For the text-containing cell, return its midpoint in (X, Y) coordinate format. 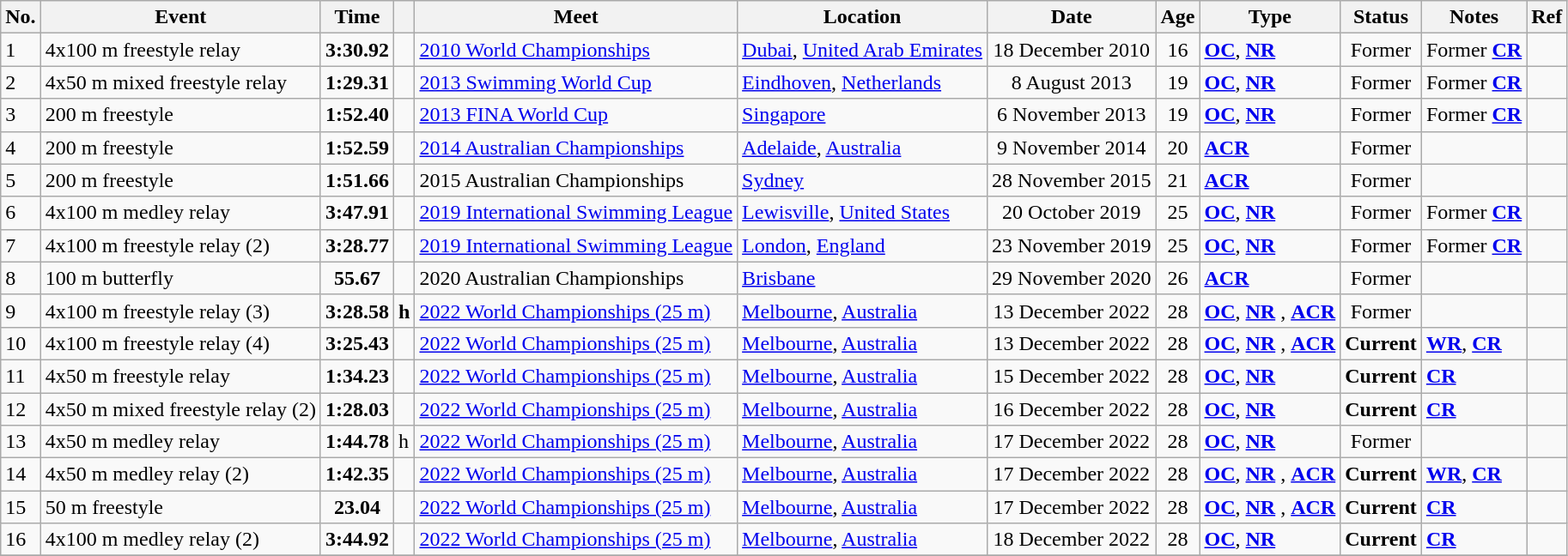
3:44.92 (357, 540)
Eindhoven, Netherlands (862, 82)
23.04 (357, 507)
9 (21, 311)
4x50 m freestyle relay (180, 376)
14 (21, 474)
4x50 m mixed freestyle relay (180, 82)
1:52.40 (357, 115)
1:44.78 (357, 442)
2013 FINA World Cup (576, 115)
29 November 2020 (1072, 278)
Age (1178, 17)
3 (21, 115)
4x100 m freestyle relay (180, 50)
4x100 m freestyle relay (4) (180, 343)
Singapore (862, 115)
3:25.43 (357, 343)
20 (1178, 148)
11 (21, 376)
8 August 2013 (1072, 82)
55.67 (357, 278)
23 November 2019 (1072, 245)
Lewisville, United States (862, 213)
1:51.66 (357, 180)
18 December 2010 (1072, 50)
Brisbane (862, 278)
13 (21, 442)
1:34.23 (357, 376)
18 December 2022 (1072, 540)
3:28.58 (357, 311)
3:47.91 (357, 213)
6 November 2013 (1072, 115)
2 (21, 82)
Location (862, 17)
4x100 m medley relay (2) (180, 540)
28 November 2015 (1072, 180)
3:30.92 (357, 50)
2015 Australian Championships (576, 180)
4x100 m freestyle relay (3) (180, 311)
15 (21, 507)
10 (21, 343)
Notes (1474, 17)
12 (21, 409)
2020 Australian Championships (576, 278)
2013 Swimming World Cup (576, 82)
2010 World Championships (576, 50)
Status (1381, 17)
No. (21, 17)
4x50 m medley relay (2) (180, 474)
1:42.35 (357, 474)
3:28.77 (357, 245)
50 m freestyle (180, 507)
Dubai, United Arab Emirates (862, 50)
Adelaide, Australia (862, 148)
15 December 2022 (1072, 376)
6 (21, 213)
Event (180, 17)
9 November 2014 (1072, 148)
Meet (576, 17)
4x50 m medley relay (180, 442)
4x50 m mixed freestyle relay (2) (180, 409)
7 (21, 245)
Sydney (862, 180)
1:29.31 (357, 82)
Type (1270, 17)
Date (1072, 17)
Ref (1547, 17)
Time (357, 17)
100 m butterfly (180, 278)
20 October 2019 (1072, 213)
1 (21, 50)
21 (1178, 180)
26 (1178, 278)
4x100 m medley relay (180, 213)
2014 Australian Championships (576, 148)
4 (21, 148)
4x100 m freestyle relay (2) (180, 245)
8 (21, 278)
1:28.03 (357, 409)
5 (21, 180)
1:52.59 (357, 148)
London, England (862, 245)
16 December 2022 (1072, 409)
